Detect which cell encompasses the target text, then output its [x, y] center coordinate. 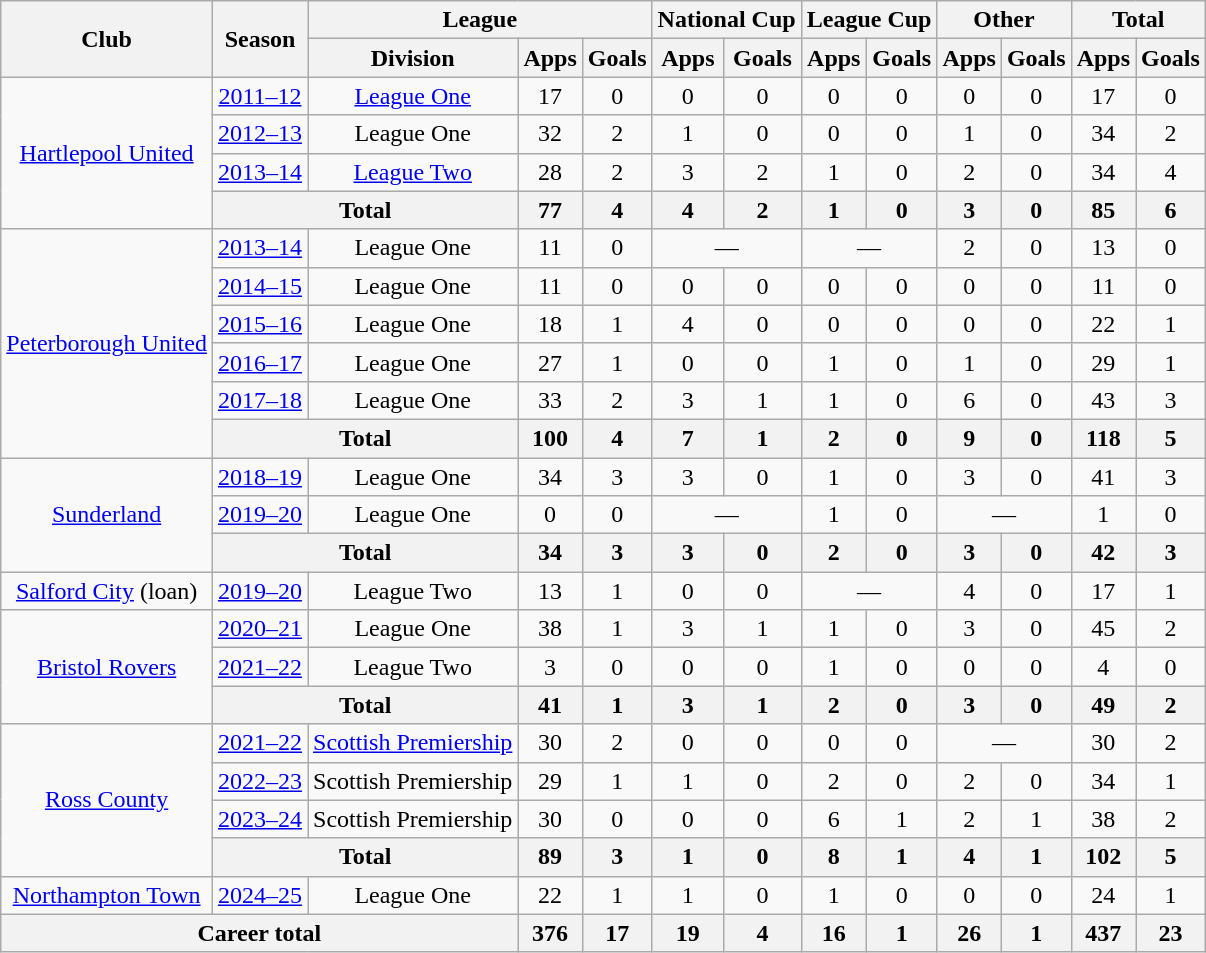
2016–17 [260, 362]
Salford City (loan) [107, 591]
85 [1103, 210]
2015–16 [260, 324]
2017–18 [260, 400]
2018–19 [260, 477]
Division [413, 58]
2020–21 [260, 629]
23 [1171, 933]
100 [550, 438]
Hartlepool United [107, 153]
89 [550, 857]
League Cup [869, 20]
Season [260, 39]
43 [1103, 400]
26 [969, 933]
League [480, 20]
Northampton Town [107, 895]
National Cup [726, 20]
Other [1004, 20]
42 [1103, 553]
2023–24 [260, 819]
376 [550, 933]
2014–15 [260, 286]
28 [550, 172]
9 [969, 438]
2012–13 [260, 134]
32 [550, 134]
24 [1103, 895]
Bristol Rovers [107, 667]
Peterborough United [107, 343]
Career total [260, 933]
18 [550, 324]
Ross County [107, 800]
Sunderland [107, 515]
27 [550, 362]
19 [688, 933]
7 [688, 438]
2022–23 [260, 781]
8 [834, 857]
77 [550, 210]
49 [1103, 705]
33 [550, 400]
Club [107, 39]
102 [1103, 857]
118 [1103, 438]
437 [1103, 933]
16 [834, 933]
2024–25 [260, 895]
2011–12 [260, 96]
45 [1103, 629]
